Extract the [x, y] coordinate from the center of the cell holding the provided text.  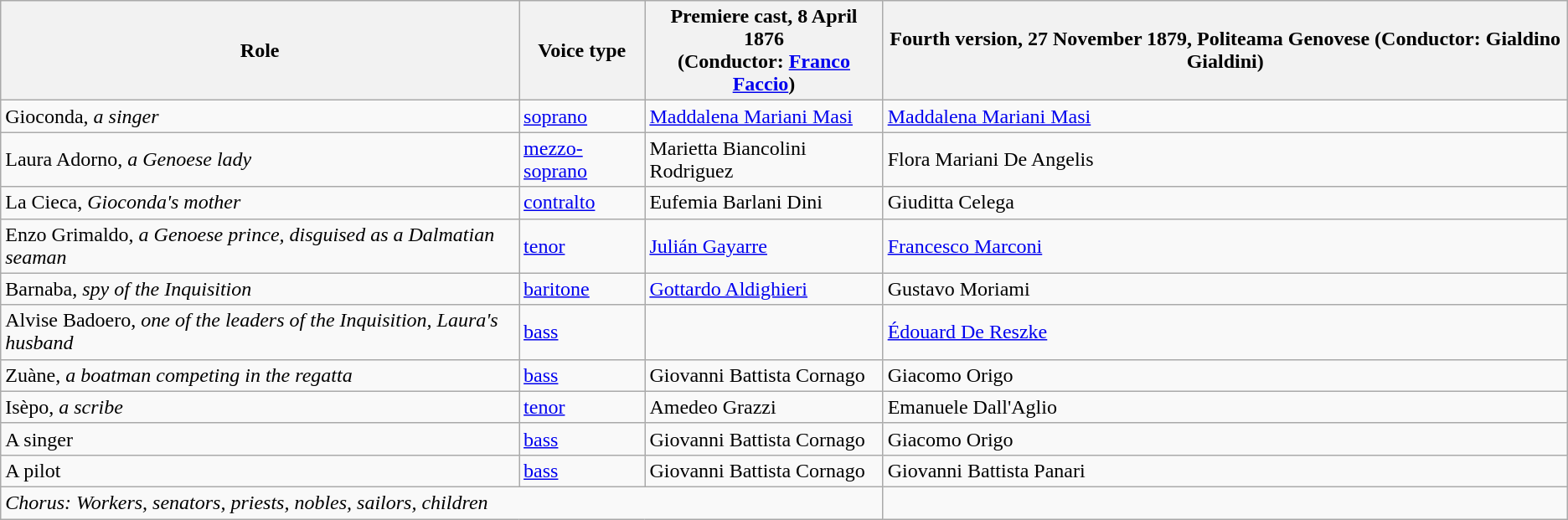
contralto [582, 203]
Édouard De Reszke [1225, 332]
Premiere cast, 8 April 1876(Conductor: Franco Faccio) [764, 50]
Giuditta Celega [1225, 203]
Isèpo, a scribe [260, 407]
Amedeo Grazzi [764, 407]
Marietta Biancolini Rodriguez [764, 159]
Giovanni Battista Panari [1225, 471]
soprano [582, 116]
Voice type [582, 50]
baritone [582, 289]
Francesco Marconi [1225, 246]
Fourth version, 27 November 1879, Politeama Genovese (Conductor: Gialdino Gialdini) [1225, 50]
Julián Gayarre [764, 246]
Gustavo Moriami [1225, 289]
Barnaba, spy of the Inquisition [260, 289]
Enzo Grimaldo, a Genoese prince, disguised as a Dalmatian seaman [260, 246]
Eufemia Barlani Dini [764, 203]
Flora Mariani De Angelis [1225, 159]
Emanuele Dall'Aglio [1225, 407]
Alvise Badoero, one of the leaders of the Inquisition, Laura's husband [260, 332]
Role [260, 50]
A singer [260, 439]
Laura Adorno, a Genoese lady [260, 159]
Gottardo Aldighieri [764, 289]
Zuàne, a boatman competing in the regatta [260, 375]
Gioconda, a singer [260, 116]
La Cieca, Gioconda's mother [260, 203]
mezzo-soprano [582, 159]
A pilot [260, 471]
Chorus: Workers, senators, priests, nobles, sailors, children [442, 502]
